Provide the [x, y] coordinate of the cell's center where the given text is located.  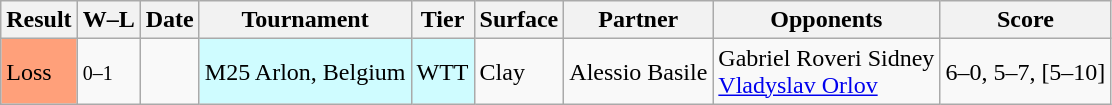
6–0, 5–7, [5–10] [1026, 72]
W–L [108, 20]
0–1 [108, 72]
WTT [442, 72]
Surface [519, 20]
Date [170, 20]
Partner [638, 20]
Score [1026, 20]
Tier [442, 20]
Clay [519, 72]
Gabriel Roveri Sidney Vladyslav Orlov [826, 72]
Loss [39, 72]
Opponents [826, 20]
Result [39, 20]
M25 Arlon, Belgium [305, 72]
Tournament [305, 20]
Alessio Basile [638, 72]
